Capture the cell that displays the provided text and extract its [x, y] central coordinate. 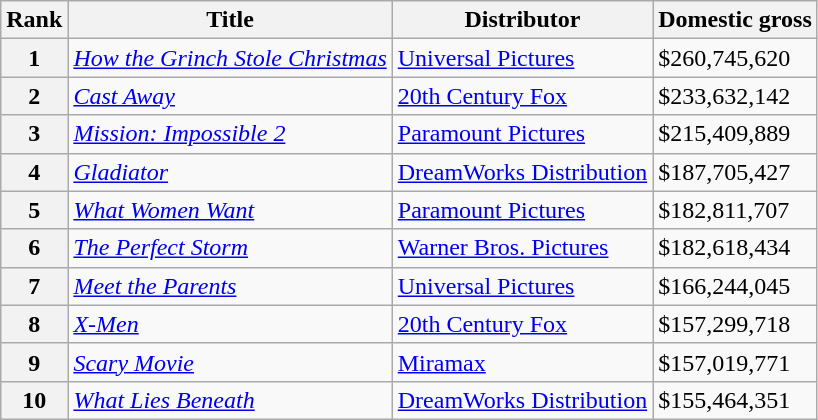
3 [34, 134]
$155,464,351 [736, 400]
5 [34, 210]
9 [34, 362]
$182,811,707 [736, 210]
$187,705,427 [736, 172]
$157,019,771 [736, 362]
Warner Bros. Pictures [522, 248]
The Perfect Storm [230, 248]
What Lies Beneath [230, 400]
Rank [34, 20]
$215,409,889 [736, 134]
How the Grinch Stole Christmas [230, 58]
Meet the Parents [230, 286]
Title [230, 20]
Cast Away [230, 96]
$157,299,718 [736, 324]
8 [34, 324]
X-Men [230, 324]
7 [34, 286]
$182,618,434 [736, 248]
Gladiator [230, 172]
10 [34, 400]
6 [34, 248]
$260,745,620 [736, 58]
What Women Want [230, 210]
4 [34, 172]
Domestic gross [736, 20]
Miramax [522, 362]
Distributor [522, 20]
$166,244,045 [736, 286]
Scary Movie [230, 362]
$233,632,142 [736, 96]
Mission: Impossible 2 [230, 134]
2 [34, 96]
1 [34, 58]
